Search for the cell housing the specified text and yield its [X, Y] center coordinate. 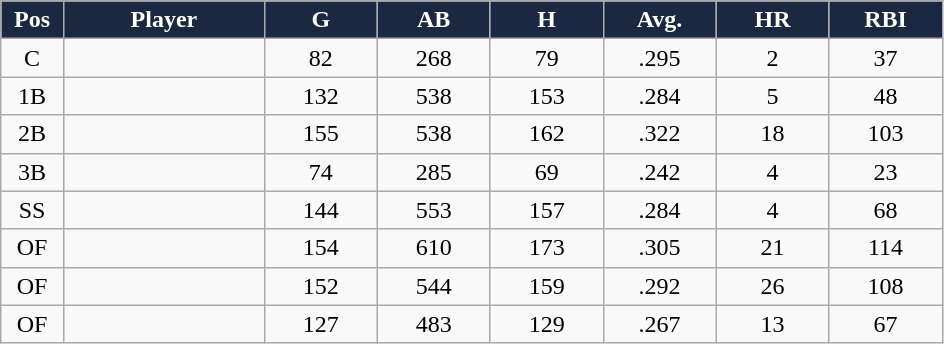
48 [886, 96]
129 [546, 324]
153 [546, 96]
3B [32, 172]
.322 [660, 134]
68 [886, 210]
.295 [660, 58]
1B [32, 96]
Avg. [660, 20]
67 [886, 324]
G [320, 20]
610 [434, 248]
H [546, 20]
285 [434, 172]
544 [434, 286]
157 [546, 210]
144 [320, 210]
162 [546, 134]
5 [772, 96]
SS [32, 210]
173 [546, 248]
132 [320, 96]
268 [434, 58]
26 [772, 286]
18 [772, 134]
154 [320, 248]
Player [164, 20]
2B [32, 134]
103 [886, 134]
23 [886, 172]
.292 [660, 286]
.305 [660, 248]
37 [886, 58]
69 [546, 172]
AB [434, 20]
2 [772, 58]
127 [320, 324]
.242 [660, 172]
HR [772, 20]
114 [886, 248]
21 [772, 248]
108 [886, 286]
79 [546, 58]
483 [434, 324]
155 [320, 134]
82 [320, 58]
159 [546, 286]
.267 [660, 324]
553 [434, 210]
74 [320, 172]
152 [320, 286]
Pos [32, 20]
13 [772, 324]
RBI [886, 20]
C [32, 58]
